Provide the (X, Y) coordinate of the cell's center where the given text is located.  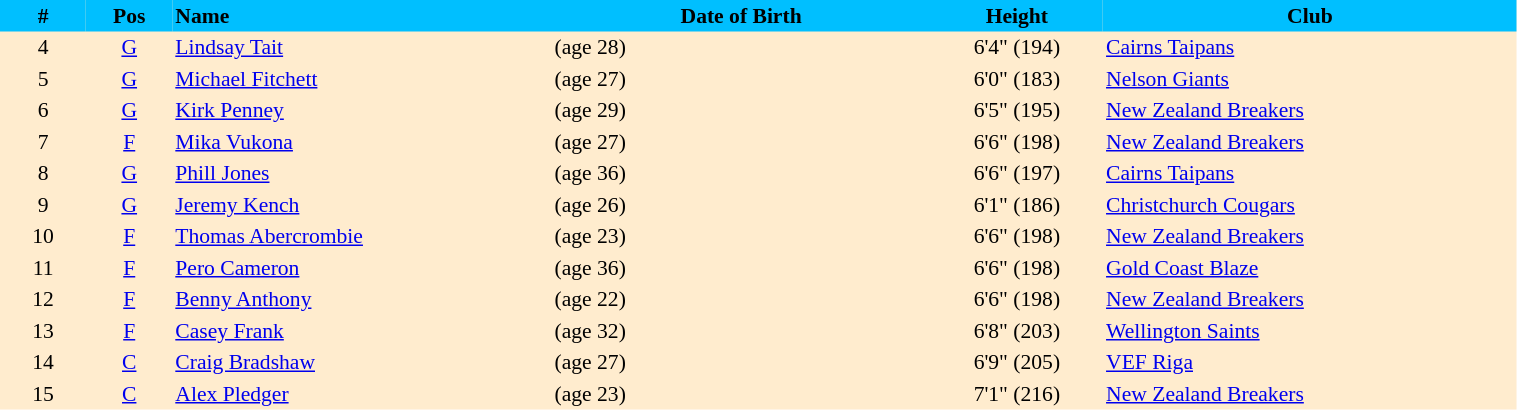
Craig Bradshaw (362, 362)
Club (1310, 16)
Jeremy Kench (362, 205)
10 (43, 236)
9 (43, 205)
Casey Frank (362, 331)
Name (362, 16)
Wellington Saints (1310, 331)
14 (43, 362)
Lindsay Tait (362, 48)
13 (43, 331)
8 (43, 174)
6'6" (197) (1017, 174)
Pero Cameron (362, 268)
Christchurch Cougars (1310, 205)
(age 28) (742, 48)
Michael Fitchett (362, 79)
5 (43, 79)
Height (1017, 16)
Alex Pledger (362, 394)
15 (43, 394)
Gold Coast Blaze (1310, 268)
6 (43, 110)
6'1" (186) (1017, 205)
# (43, 16)
12 (43, 300)
7 (43, 142)
Thomas Abercrombie (362, 236)
Date of Birth (742, 16)
4 (43, 48)
Benny Anthony (362, 300)
Phill Jones (362, 174)
6'0" (183) (1017, 79)
(age 26) (742, 205)
(age 22) (742, 300)
6'5" (195) (1017, 110)
6'8" (203) (1017, 331)
VEF Riga (1310, 362)
(age 32) (742, 331)
Mika Vukona (362, 142)
7'1" (216) (1017, 394)
Nelson Giants (1310, 79)
Kirk Penney (362, 110)
6'4" (194) (1017, 48)
(age 29) (742, 110)
6'9" (205) (1017, 362)
Pos (129, 16)
11 (43, 268)
